Scan for the cell matching the given text and deliver its (x, y) coordinate at center. 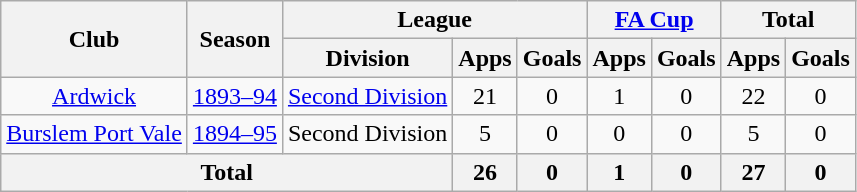
1893–94 (234, 96)
Ardwick (94, 96)
22 (753, 96)
21 (485, 96)
Division (367, 58)
1894–95 (234, 134)
Club (94, 39)
27 (753, 172)
26 (485, 172)
FA Cup (654, 20)
League (434, 20)
Season (234, 39)
Burslem Port Vale (94, 134)
